Locate the cell with the specified text and output its (x, y) center coordinate. 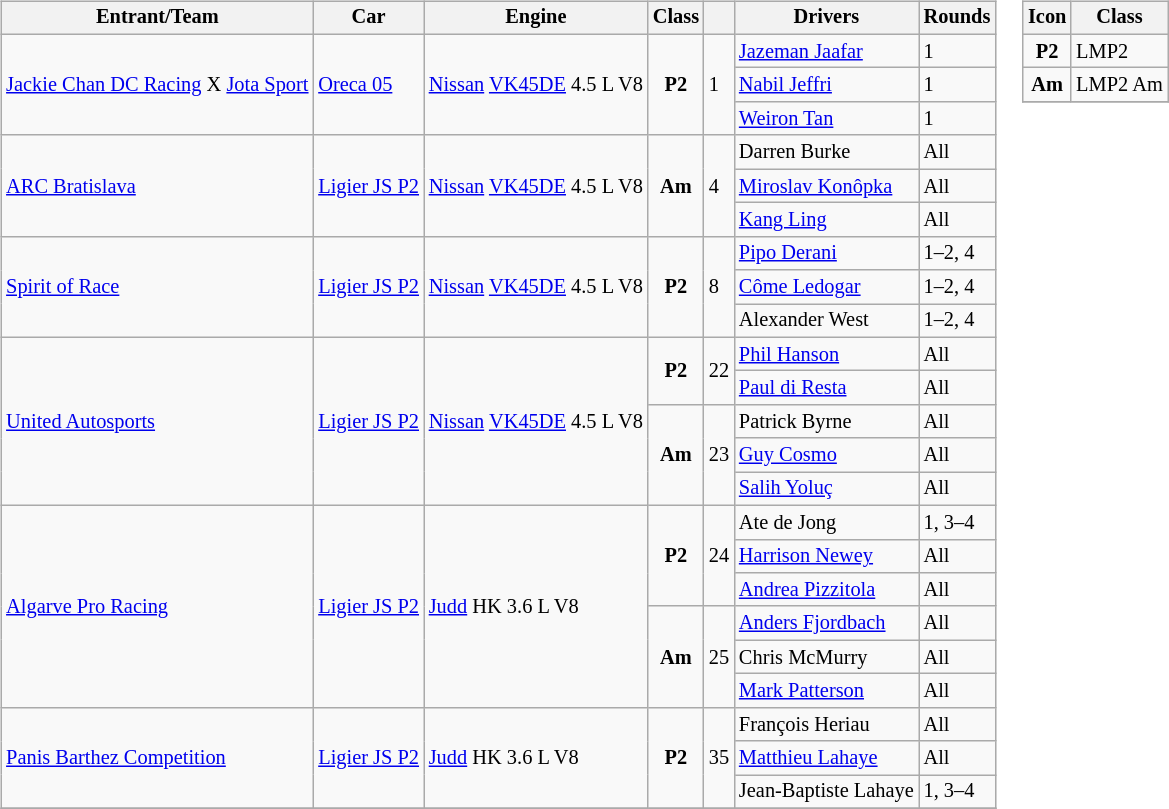
Patrick Byrne (826, 422)
35 (719, 758)
Harrison Newey (826, 556)
LMP2 (1119, 51)
Côme Ledogar (826, 287)
22 (719, 370)
Anders Fjordbach (826, 623)
Nabil Jeffri (826, 85)
LMP2 Am (1119, 85)
4 (719, 186)
Weiron Tan (826, 119)
Phil Hanson (826, 354)
8 (719, 286)
Pipo Derani (826, 253)
Miroslav Konôpka (826, 186)
Engine (536, 18)
Mark Patterson (826, 691)
Rounds (958, 18)
Jazeman Jaafar (826, 51)
Paul di Resta (826, 388)
Entrant/Team (157, 18)
Jackie Chan DC Racing X Jota Sport (157, 84)
Salih Yoluç (826, 489)
François Heriau (826, 724)
Jean-Baptiste Lahaye (826, 792)
Icon (1047, 18)
24 (719, 556)
Oreca 05 (368, 84)
United Autosports (157, 421)
Drivers (826, 18)
Darren Burke (826, 152)
Chris McMurry (826, 657)
Spirit of Race (157, 286)
Guy Cosmo (826, 455)
ARC Bratislava (157, 186)
Matthieu Lahaye (826, 758)
Kang Ling (826, 220)
Algarve Pro Racing (157, 606)
25 (719, 656)
Alexander West (826, 321)
Car (368, 18)
Andrea Pizzitola (826, 590)
23 (719, 456)
Panis Barthez Competition (157, 758)
Ate de Jong (826, 522)
